Extract the (X, Y) coordinate from the center of the cell holding the provided text.  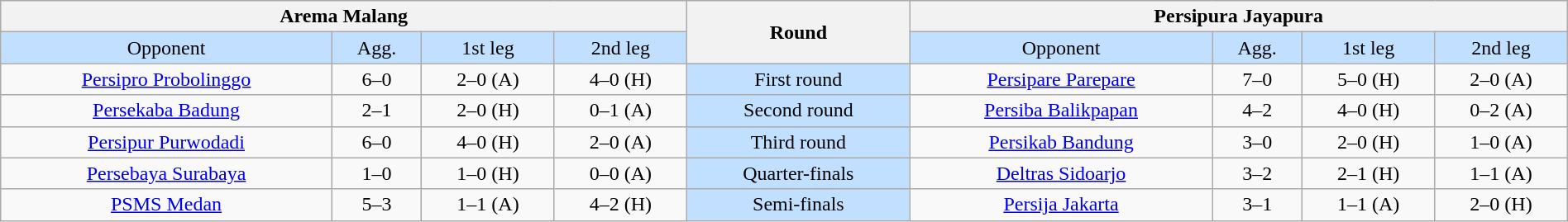
First round (799, 79)
1–0 (376, 173)
0–2 (A) (1501, 111)
7–0 (1257, 79)
PSMS Medan (167, 205)
Third round (799, 142)
Round (799, 32)
4–2 (H) (620, 205)
Persekaba Badung (167, 111)
4–2 (1257, 111)
3–1 (1257, 205)
2–1 (376, 111)
Persipura Jayapura (1239, 17)
0–1 (A) (620, 111)
3–0 (1257, 142)
Deltras Sidoarjo (1061, 173)
5–0 (H) (1368, 79)
Persipro Probolinggo (167, 79)
Persiba Balikpapan (1061, 111)
0–0 (A) (620, 173)
1–0 (A) (1501, 142)
5–3 (376, 205)
Arema Malang (344, 17)
Persebaya Surabaya (167, 173)
Persija Jakarta (1061, 205)
Quarter-finals (799, 173)
Persikab Bandung (1061, 142)
Persipare Parepare (1061, 79)
3–2 (1257, 173)
Persipur Purwodadi (167, 142)
Semi-finals (799, 205)
1–0 (H) (488, 173)
2–1 (H) (1368, 173)
Second round (799, 111)
